Pinpoint the cell where the given text exists, returning its (X, Y) midpoint coordinate. 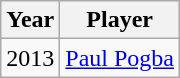
2013 (30, 58)
Paul Pogba (120, 58)
Player (120, 20)
Year (30, 20)
